Pinpoint the cell where the given text exists, returning its [x, y] midpoint coordinate. 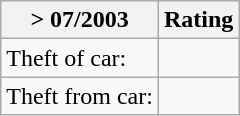
Rating [198, 20]
Theft of car: [80, 58]
> 07/2003 [80, 20]
Theft from car: [80, 96]
